Identify which cell holds the provided text, then report its (x, y) central coordinate. 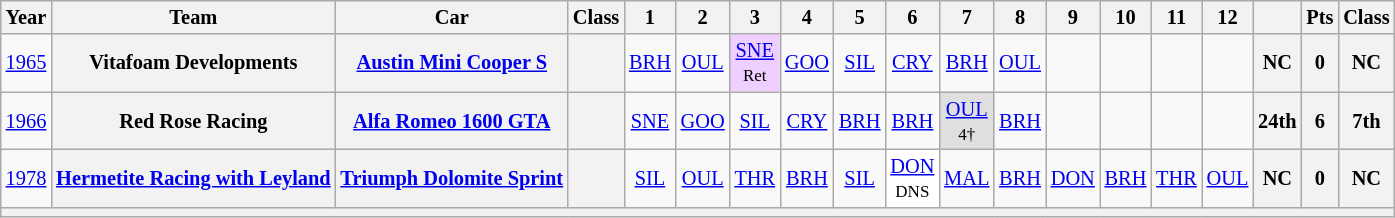
5 (860, 17)
Alfa Romeo 1600 GTA (452, 121)
10 (1126, 17)
Austin Mini Cooper S (452, 63)
Red Rose Racing (193, 121)
8 (1020, 17)
3 (755, 17)
Pts (1320, 17)
24th (1277, 121)
1966 (26, 121)
11 (1176, 17)
SNERet (755, 63)
DON (1073, 178)
Year (26, 17)
MAL (966, 178)
2 (703, 17)
Hermetite Racing with Leyland (193, 178)
9 (1073, 17)
12 (1228, 17)
7 (966, 17)
4 (807, 17)
Team (193, 17)
1978 (26, 178)
OUL4† (966, 121)
Vitafoam Developments (193, 63)
1965 (26, 63)
Triumph Dolomite Sprint (452, 178)
7th (1366, 121)
1 (650, 17)
SNE (650, 121)
DONDNS (912, 178)
Car (452, 17)
